Return [x, y] of the center of cell containing provided text 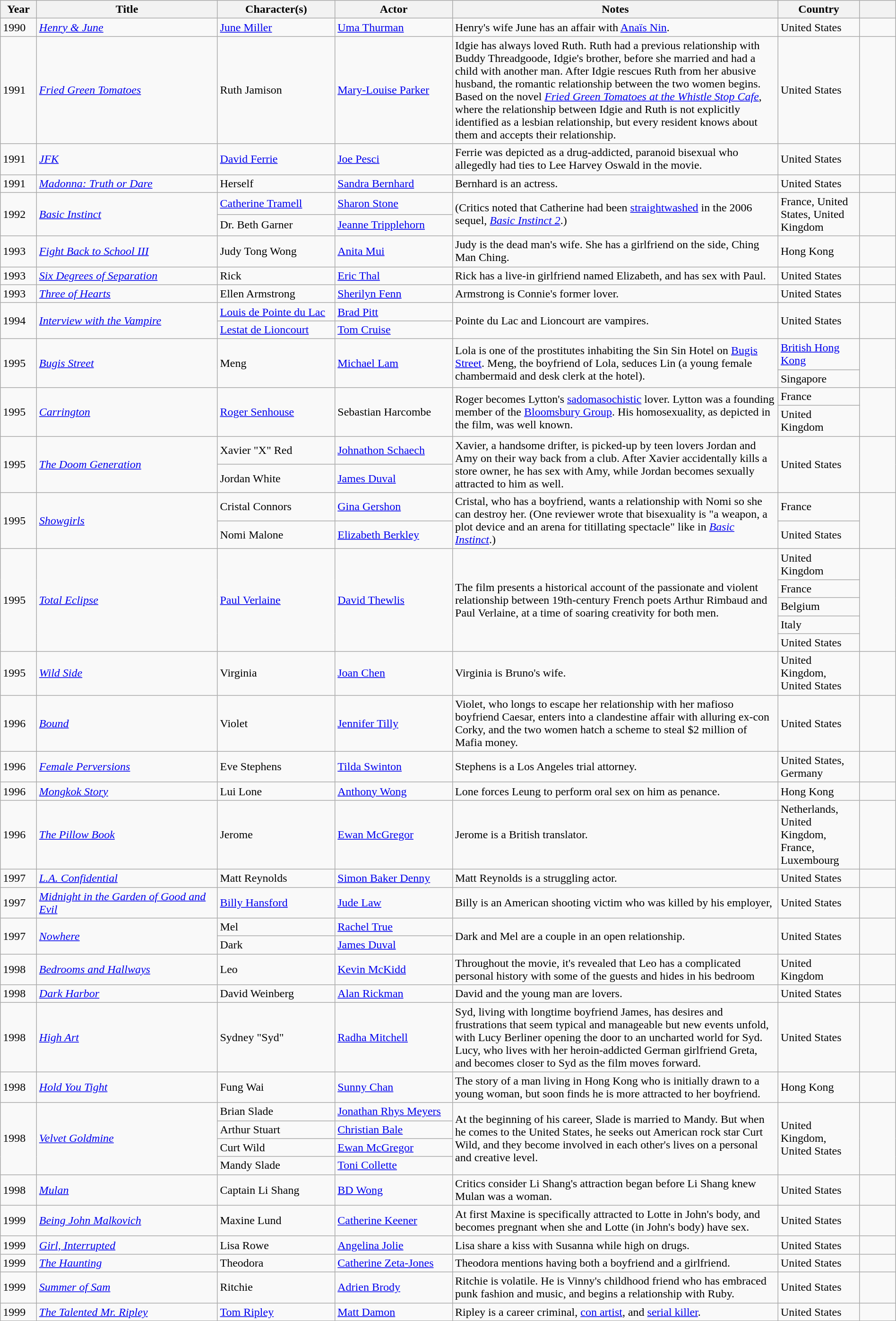
Dr. Beth Garner [276, 225]
Matt Reynolds [276, 878]
Title [127, 9]
Brian Slade [276, 1112]
Lui Lone [276, 791]
June Miller [276, 27]
Interview with the Vampire [127, 321]
Jerome is a British translator. [615, 834]
Joe Pesci [394, 159]
Throughout the movie, it's revealed that Leo has a complicated personal history with some of the guests and hides in his bedroom [615, 969]
Ritchie [276, 1287]
Jennifer Tilly [394, 723]
Sharon Stone [394, 203]
Captain Li Shang [276, 1190]
Virginia is Bruno's wife. [615, 673]
Matt Reynolds is a struggling actor. [615, 878]
Rick [276, 276]
High Art [127, 1037]
Gina Gershon [394, 507]
Character(s) [276, 9]
Billy is an American shooting victim who was killed by his employer, [615, 902]
The Pillow Book [127, 834]
Anthony Wong [394, 791]
Sydney "Syd" [276, 1037]
Lone forces Leung to perform oral sex on him as penance. [615, 791]
Ellen Armstrong [276, 294]
Tilda Swinton [394, 767]
Eve Stephens [276, 767]
Michael Lam [394, 363]
Singapore [818, 379]
Uma Thurman [394, 27]
Kevin McKidd [394, 969]
Dark [276, 945]
Eric Thal [394, 276]
Radha Mitchell [394, 1037]
Actor [394, 9]
Angelina Jolie [394, 1245]
Sunny Chan [394, 1087]
Girl, Interrupted [127, 1245]
Tom Ripley [276, 1312]
France, United States, United Kingdom [818, 214]
Jordan White [276, 478]
Cristal Connors [276, 507]
British Hong Kong [818, 354]
Bedrooms and Hallways [127, 969]
Critics consider Li Shang's attraction began before Li Shang knew Mulan was a woman. [615, 1190]
Total Eclipse [127, 600]
Catherine Zeta-Jones [394, 1263]
Bugis Street [127, 363]
Notes [615, 9]
Fried Green Tomatoes [127, 90]
Dark and Mel are a couple in an open relationship. [615, 936]
Theodora mentions having both a boyfriend and a girlfriend. [615, 1263]
Lisa share a kiss with Susanna while high on drugs. [615, 1245]
Ripley is a career criminal, con artist, and serial killer. [615, 1312]
Basic Instinct [127, 214]
Rachel True [394, 927]
Virginia [276, 673]
Herself [276, 183]
Female Perversions [127, 767]
Three of Hearts [127, 294]
Nowhere [127, 936]
The story of a man living in Hong Kong who is initially drawn to a young woman, but soon finds he is more attracted to her boyfriend. [615, 1087]
Netherlands, United Kingdom, France, Luxembourg [818, 834]
Anita Mui [394, 252]
Ferrie was depicted as a drug-addicted, paranoid bisexual who allegedly had ties to Lee Harvey Oswald in the movie. [615, 159]
Maxine Lund [276, 1221]
Stephens is a Los Angeles trial attorney. [615, 767]
Being John Malkovich [127, 1221]
Six Degrees of Separation [127, 276]
Jude Law [394, 902]
Madonna: Truth or Dare [127, 183]
Showgirls [127, 521]
Fight Back to School III [127, 252]
Catherine Tramell [276, 203]
Sherilyn Fenn [394, 294]
Belgium [818, 607]
Bernhard is an actress. [615, 183]
The Doom Generation [127, 464]
Leo [276, 969]
David Weinberg [276, 994]
Sandra Bernhard [394, 183]
Adrien Brody [394, 1287]
Mandy Slade [276, 1165]
Alan Rickman [394, 994]
Fung Wai [276, 1087]
Nomi Malone [276, 535]
United States, Germany [818, 767]
Jeanne Tripplehorn [394, 225]
Xavier "X" Red [276, 451]
Mary-Louise Parker [394, 90]
Sebastian Harcombe [394, 412]
Jerome [276, 834]
Judy Tong Wong [276, 252]
(Critics noted that Catherine had been straightwashed in the 2006 sequel, Basic Instinct 2.) [615, 214]
Lisa Rowe [276, 1245]
Bound [127, 723]
Elizabeth Berkley [394, 535]
Mongkok Story [127, 791]
Matt Damon [394, 1312]
Jonathan Rhys Meyers [394, 1112]
Tom Cruise [394, 330]
1994 [19, 321]
Mulan [127, 1190]
Ritchie is volatile. He is Vinny's childhood friend who has embraced punk fashion and music, and begins a relationship with Ruby. [615, 1287]
Country [818, 9]
Henry & June [127, 27]
1990 [19, 27]
Mel [276, 927]
Johnathon Schaech [394, 451]
Curt Wild [276, 1147]
Carrington [127, 412]
Arthur Stuart [276, 1130]
Lestat de Lioncourt [276, 330]
Ruth Jamison [276, 90]
Armstrong is Connie's former lover. [615, 294]
David Thewlis [394, 600]
The Talented Mr. Ripley [127, 1312]
Wild Side [127, 673]
Italy [818, 625]
Rick has a live-in girlfriend named Elizabeth, and has sex with Paul. [615, 276]
At first Maxine is specifically attracted to Lotte in John's body, and becomes pregnant when she and Lotte (in John's body) have sex. [615, 1221]
Louis de Pointe du Lac [276, 312]
Violet [276, 723]
Joan Chen [394, 673]
Velvet Goldmine [127, 1138]
Billy Hansford [276, 902]
Toni Collette [394, 1165]
Henry's wife June has an affair with Anaïs Nin. [615, 27]
Hold You Tight [127, 1087]
David Ferrie [276, 159]
Catherine Keener [394, 1221]
The Haunting [127, 1263]
David and the young man are lovers. [615, 994]
Dark Harbor [127, 994]
JFK [127, 159]
BD Wong [394, 1190]
Pointe du Lac and Lioncourt are vampires. [615, 321]
Theodora [276, 1263]
Simon Baker Denny [394, 878]
Midnight in the Garden of Good and Evil [127, 902]
Summer of Sam [127, 1287]
L.A. Confidential [127, 878]
Christian Bale [394, 1130]
Year [19, 9]
Paul Verlaine [276, 600]
Meng [276, 363]
Brad Pitt [394, 312]
Roger Senhouse [276, 412]
Judy is the dead man's wife. She has a girlfriend on the side, Ching Man Ching. [615, 252]
1992 [19, 214]
